For the text-containing cell, return its midpoint in [X, Y] coordinate format. 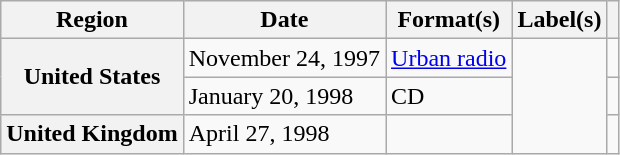
Urban radio [449, 58]
Label(s) [560, 20]
CD [449, 96]
January 20, 1998 [284, 96]
November 24, 1997 [284, 58]
United States [92, 77]
Region [92, 20]
Format(s) [449, 20]
April 27, 1998 [284, 134]
United Kingdom [92, 134]
Date [284, 20]
